Output the [x, y] coordinate of the center of the cell containing the given text.  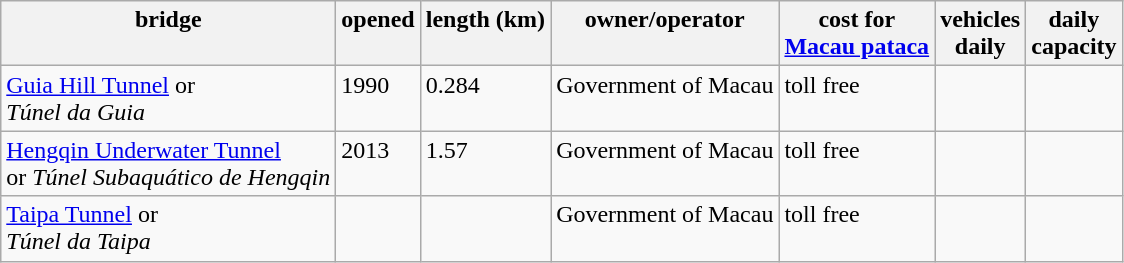
owner/operator [665, 34]
1.57 [485, 164]
opened [378, 34]
bridge [168, 34]
vehiclesdaily [980, 34]
Guia Hill Tunnel orTúnel da Guia [168, 98]
dailycapacity [1074, 34]
cost forMacau pataca [857, 34]
Taipa Tunnel orTúnel da Taipa [168, 228]
length (km) [485, 34]
Hengqin Underwater Tunnelor Túnel Subaquático de Hengqin [168, 164]
0.284 [485, 98]
2013 [378, 164]
1990 [378, 98]
